Scan for the cell matching the given text and deliver its (X, Y) coordinate at center. 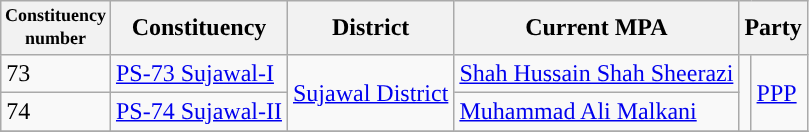
District (370, 28)
Party (773, 28)
Sujawal District (370, 92)
Muhammad Ali Malkani (596, 111)
PS-74 Sujawal-II (198, 111)
PPP (779, 92)
Current MPA (596, 28)
73 (56, 73)
Constituency number (56, 28)
Shah Hussain Shah Sheerazi (596, 73)
74 (56, 111)
Constituency (198, 28)
PS-73 Sujawal-I (198, 73)
